Scan for the cell matching the given text and deliver its (x, y) coordinate at center. 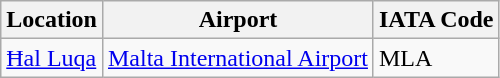
Airport (238, 20)
Ħal Luqa (52, 58)
IATA Code (436, 20)
MLA (436, 58)
Location (52, 20)
Malta International Airport (238, 58)
